Find where the given text appears and provide that cell's center as (X, Y) coordinate. 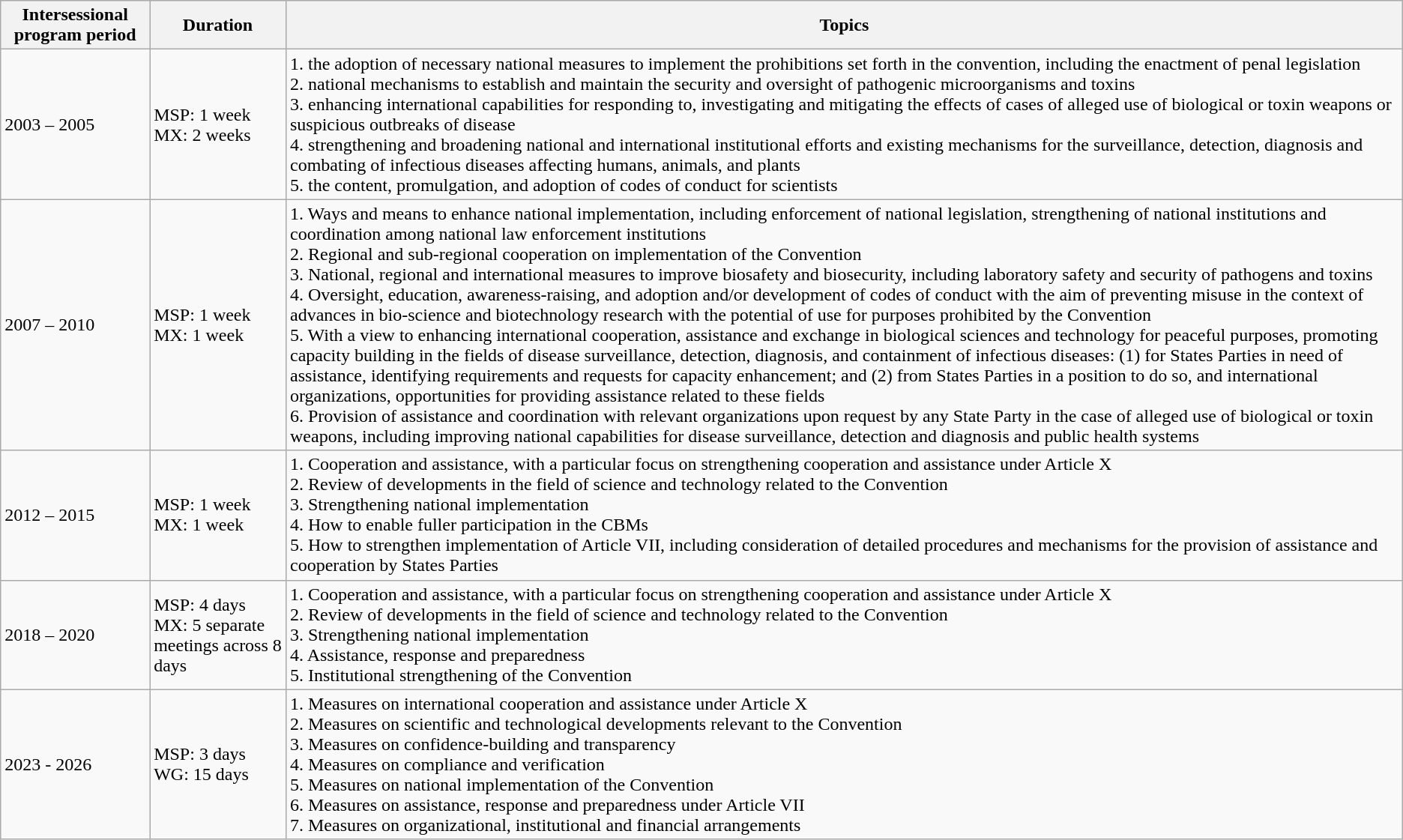
2012 – 2015 (75, 516)
Topics (844, 25)
MSP: 3 daysWG: 15 days (218, 764)
Duration (218, 25)
MSP: 4 daysMX: 5 separate meetings across 8 days (218, 635)
2003 – 2005 (75, 124)
2007 – 2010 (75, 325)
2023 - 2026 (75, 764)
Intersessional program period (75, 25)
MSP: 1 weekMX: 2 weeks (218, 124)
2018 – 2020 (75, 635)
